Capture the cell that displays the provided text and extract its [x, y] central coordinate. 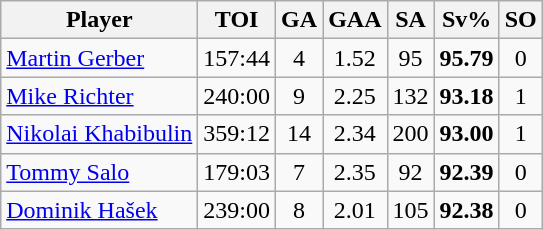
200 [410, 134]
Tommy Salo [100, 172]
1.52 [355, 58]
9 [300, 96]
2.25 [355, 96]
Martin Gerber [100, 58]
2.34 [355, 134]
8 [300, 210]
SA [410, 20]
239:00 [237, 210]
240:00 [237, 96]
92 [410, 172]
Mike Richter [100, 96]
92.39 [466, 172]
4 [300, 58]
95 [410, 58]
Player [100, 20]
157:44 [237, 58]
359:12 [237, 134]
95.79 [466, 58]
Sv% [466, 20]
Dominik Hašek [100, 210]
93.00 [466, 134]
7 [300, 172]
92.38 [466, 210]
2.01 [355, 210]
2.35 [355, 172]
93.18 [466, 96]
132 [410, 96]
SO [520, 20]
GA [300, 20]
179:03 [237, 172]
14 [300, 134]
Nikolai Khabibulin [100, 134]
105 [410, 210]
TOI [237, 20]
GAA [355, 20]
